Return [x, y] of the center of cell containing provided text 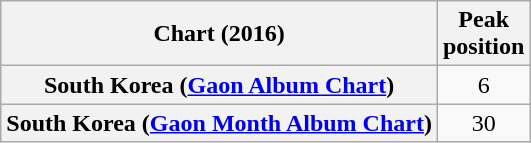
30 [483, 123]
South Korea (Gaon Album Chart) [220, 85]
6 [483, 85]
Peakposition [483, 34]
Chart (2016) [220, 34]
South Korea (Gaon Month Album Chart) [220, 123]
